Return the (x, y) coordinate for the center point of the cell that contains the specified text.  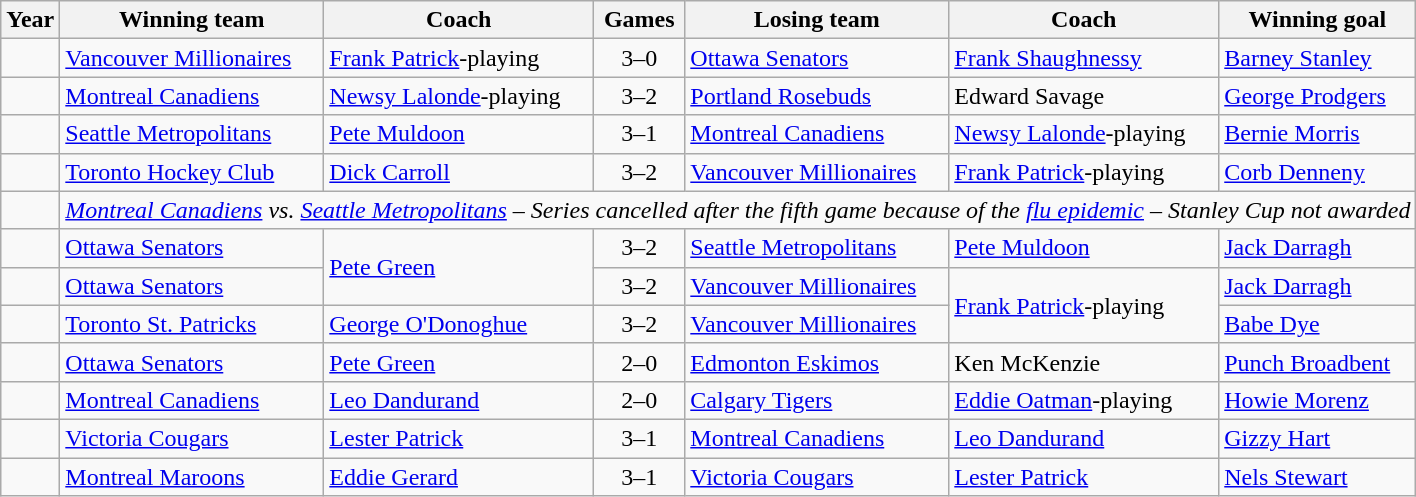
Toronto Hockey Club (192, 172)
George Prodgers (1318, 96)
Toronto St. Patricks (192, 324)
Calgary Tigers (817, 400)
Punch Broadbent (1318, 362)
Howie Morenz (1318, 400)
Year (30, 20)
Losing team (817, 20)
Winning goal (1318, 20)
Eddie Oatman-playing (1084, 400)
Babe Dye (1318, 324)
Montreal Canadiens vs. Seattle Metropolitans – Series cancelled after the fifth game because of the flu epidemic – Stanley Cup not awarded (738, 210)
Nels Stewart (1318, 477)
Montreal Maroons (192, 477)
George O'Donoghue (459, 324)
Games (640, 20)
Bernie Morris (1318, 134)
Edward Savage (1084, 96)
Portland Rosebuds (817, 96)
Barney Stanley (1318, 58)
Frank Shaughnessy (1084, 58)
Corb Denneny (1318, 172)
Dick Carroll (459, 172)
Edmonton Eskimos (817, 362)
Gizzy Hart (1318, 438)
Winning team (192, 20)
Ken McKenzie (1084, 362)
Eddie Gerard (459, 477)
3–0 (640, 58)
